For the text-containing cell, return its midpoint in [x, y] coordinate format. 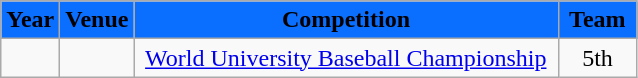
Venue [97, 20]
Team [598, 20]
World University Baseball Championship [346, 58]
Year [30, 20]
5th [598, 58]
Competition [346, 20]
